Provide the [X, Y] coordinate of the cell's center where the given text is located.  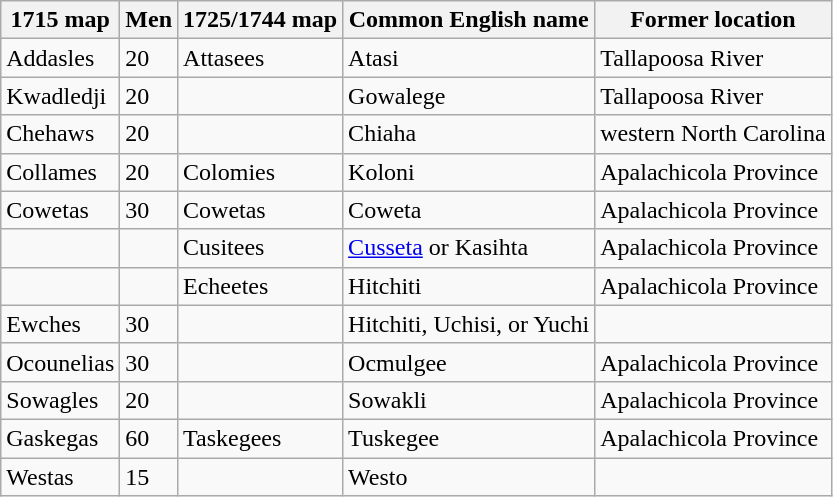
Colomies [260, 172]
Cusitees [260, 248]
Sowagles [60, 400]
Chiaha [469, 134]
Kwadledji [60, 96]
Attasees [260, 58]
Gaskegas [60, 438]
Gowalege [469, 96]
1715 map [60, 20]
Ewches [60, 324]
Men [149, 20]
60 [149, 438]
1725/1744 map [260, 20]
Taskegees [260, 438]
Koloni [469, 172]
Common English name [469, 20]
Collames [60, 172]
Ocmulgee [469, 362]
Westas [60, 477]
Cusseta or Kasihta [469, 248]
Addasles [60, 58]
Tuskegee [469, 438]
western North Carolina [713, 134]
Ocounelias [60, 362]
Chehaws [60, 134]
Atasi [469, 58]
Echeetes [260, 286]
Hitchiti, Uchisi, or Yuchi [469, 324]
Hitchiti [469, 286]
Coweta [469, 210]
Westo [469, 477]
15 [149, 477]
Sowakli [469, 400]
Former location [713, 20]
